Locate the cell with the specified text and output its (X, Y) center coordinate. 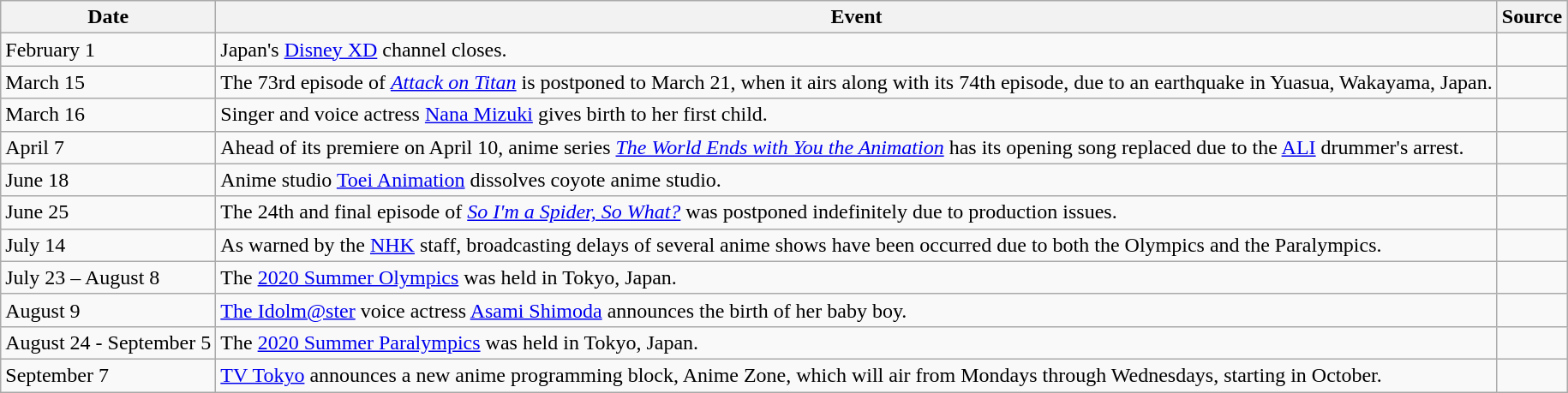
July 23 – August 8 (108, 277)
The 2020 Summer Olympics was held in Tokyo, Japan. (857, 277)
August 9 (108, 310)
March 16 (108, 115)
July 14 (108, 245)
Source (1532, 17)
Anime studio Toei Animation dissolves coyote anime studio. (857, 180)
March 15 (108, 82)
August 24 - September 5 (108, 342)
April 7 (108, 147)
September 7 (108, 375)
June 18 (108, 180)
Event (857, 17)
The 24th and final episode of So I'm a Spider, So What? was postponed indefinitely due to production issues. (857, 212)
February 1 (108, 50)
Singer and voice actress Nana Mizuki gives birth to her first child. (857, 115)
Date (108, 17)
Ahead of its premiere on April 10, anime series The World Ends with You the Animation has its opening song replaced due to the ALI drummer's arrest. (857, 147)
Japan's Disney XD channel closes. (857, 50)
TV Tokyo announces a new anime programming block, Anime Zone, which will air from Mondays through Wednesdays, starting in October. (857, 375)
The 2020 Summer Paralympics was held in Tokyo, Japan. (857, 342)
As warned by the NHK staff, broadcasting delays of several anime shows have been occurred due to both the Olympics and the Paralympics. (857, 245)
June 25 (108, 212)
The Idolm@ster voice actress Asami Shimoda announces the birth of her baby boy. (857, 310)
